Capture the cell that displays the provided text and extract its (X, Y) central coordinate. 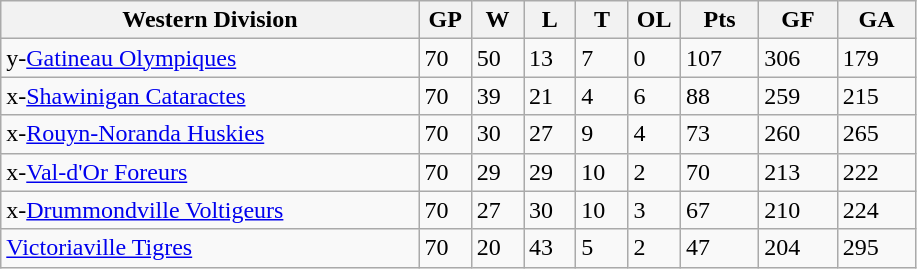
6 (654, 96)
0 (654, 58)
259 (798, 96)
88 (719, 96)
20 (497, 248)
Victoriaville Tigres (210, 248)
39 (497, 96)
50 (497, 58)
47 (719, 248)
x-Rouyn-Noranda Huskies (210, 134)
224 (876, 210)
13 (550, 58)
T (602, 20)
OL (654, 20)
x-Drummondville Voltigeurs (210, 210)
222 (876, 172)
210 (798, 210)
3 (654, 210)
204 (798, 248)
W (497, 20)
260 (798, 134)
21 (550, 96)
306 (798, 58)
x-Shawinigan Cataractes (210, 96)
Western Division (210, 20)
107 (719, 58)
y-Gatineau Olympiques (210, 58)
265 (876, 134)
295 (876, 248)
x-Val-d'Or Foreurs (210, 172)
73 (719, 134)
GP (445, 20)
9 (602, 134)
L (550, 20)
215 (876, 96)
179 (876, 58)
GA (876, 20)
7 (602, 58)
43 (550, 248)
213 (798, 172)
GF (798, 20)
Pts (719, 20)
67 (719, 210)
5 (602, 248)
